Return the [x, y] coordinate for the center point of the cell that contains the specified text.  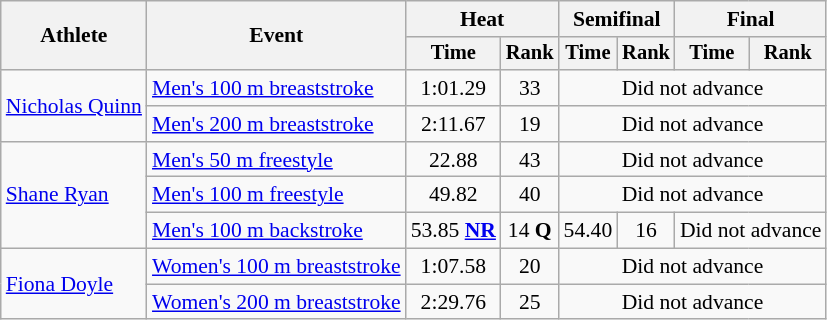
2:11.67 [454, 124]
Event [276, 36]
53.85 NR [454, 231]
Women's 200 m breaststroke [276, 302]
Women's 100 m breaststroke [276, 267]
43 [530, 160]
33 [530, 88]
14 Q [530, 231]
Final [751, 19]
25 [530, 302]
Heat [482, 19]
1:07.58 [454, 267]
Men's 100 m freestyle [276, 195]
49.82 [454, 195]
Nicholas Quinn [74, 106]
19 [530, 124]
Fiona Doyle [74, 284]
16 [646, 231]
Semifinal [617, 19]
Men's 100 m breaststroke [276, 88]
Shane Ryan [74, 196]
54.40 [588, 231]
40 [530, 195]
Athlete [74, 36]
Men's 100 m backstroke [276, 231]
Men's 50 m freestyle [276, 160]
Men's 200 m breaststroke [276, 124]
20 [530, 267]
1:01.29 [454, 88]
22.88 [454, 160]
2:29.76 [454, 302]
